Output the (X, Y) coordinate of the center of the cell containing the given text.  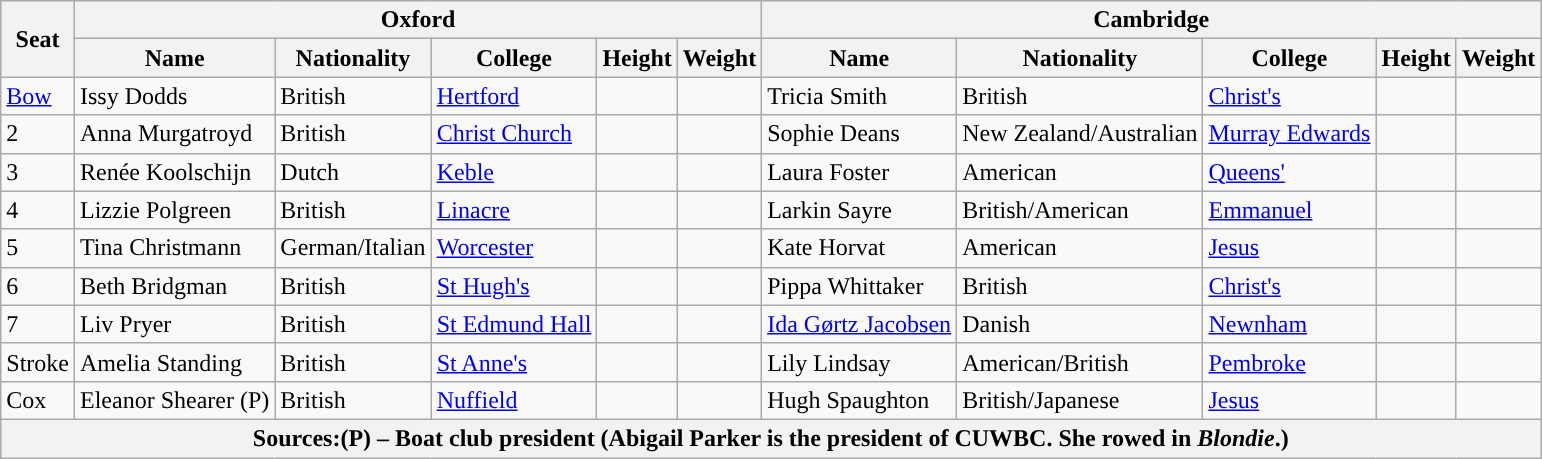
Lily Lindsay (860, 362)
Liv Pryer (174, 324)
Murray Edwards (1290, 134)
Renée Koolschijn (174, 172)
Ida Gørtz Jacobsen (860, 324)
German/Italian (353, 248)
Cox (38, 400)
Tricia Smith (860, 96)
Laura Foster (860, 172)
St Anne's (514, 362)
3 (38, 172)
Danish (1080, 324)
New Zealand/Australian (1080, 134)
Newnham (1290, 324)
Linacre (514, 210)
Tina Christmann (174, 248)
Kate Horvat (860, 248)
7 (38, 324)
St Edmund Hall (514, 324)
Bow (38, 96)
Beth Bridgman (174, 286)
Sources:(P) – Boat club president (Abigail Parker is the president of CUWBC. She rowed in Blondie.) (771, 438)
2 (38, 134)
Oxford (418, 20)
American/British (1080, 362)
Lizzie Polgreen (174, 210)
Cambridge (1152, 20)
Pembroke (1290, 362)
Sophie Deans (860, 134)
British/Japanese (1080, 400)
Pippa Whittaker (860, 286)
Emmanuel (1290, 210)
Issy Dodds (174, 96)
Dutch (353, 172)
Keble (514, 172)
Larkin Sayre (860, 210)
Anna Murgatroyd (174, 134)
Worcester (514, 248)
Nuffield (514, 400)
Eleanor Shearer (P) (174, 400)
Queens' (1290, 172)
St Hugh's (514, 286)
4 (38, 210)
Hertford (514, 96)
Amelia Standing (174, 362)
5 (38, 248)
Stroke (38, 362)
British/American (1080, 210)
Christ Church (514, 134)
Hugh Spaughton (860, 400)
Seat (38, 39)
6 (38, 286)
